Pinpoint the cell where the given text exists, returning its [x, y] midpoint coordinate. 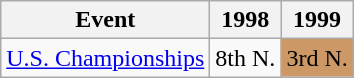
3rd N. [317, 58]
U.S. Championships [106, 58]
1998 [246, 20]
8th N. [246, 58]
Event [106, 20]
1999 [317, 20]
